Identify which cell holds the provided text, then report its (x, y) central coordinate. 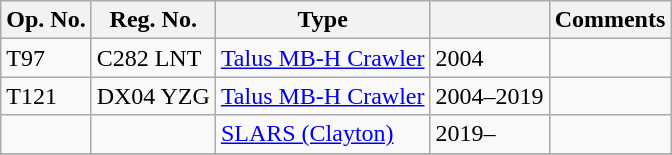
DX04 YZG (153, 96)
Op. No. (46, 20)
Type (322, 20)
2004 (490, 58)
2019– (490, 134)
Reg. No. (153, 20)
Comments (610, 20)
2004–2019 (490, 96)
T97 (46, 58)
C282 LNT (153, 58)
T121 (46, 96)
SLARS (Clayton) (322, 134)
